Output the [x, y] coordinate of the center of the cell containing the given text.  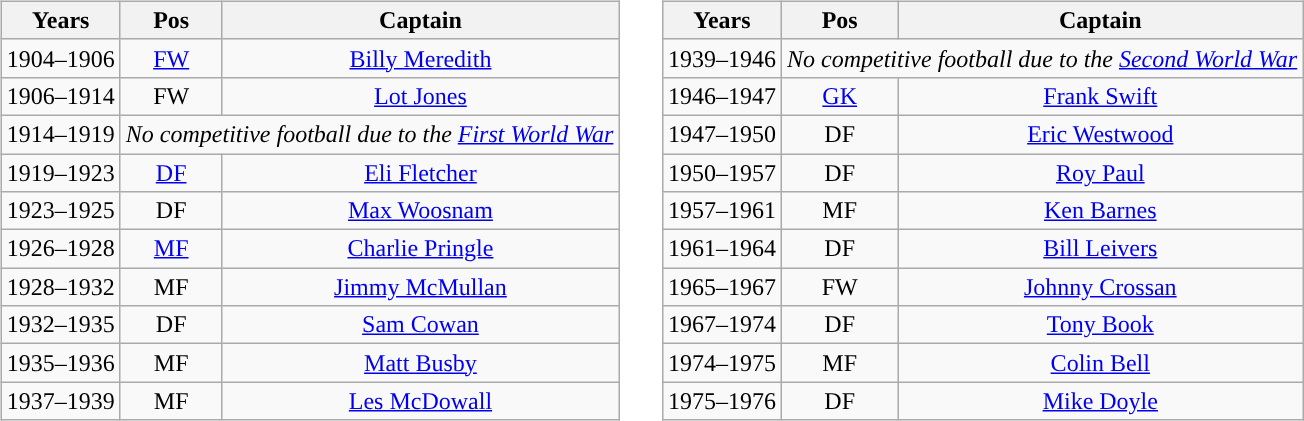
Max Woosnam [420, 211]
1950–1957 [722, 173]
Tony Book [1100, 325]
Eric Westwood [1100, 134]
Eli Fletcher [420, 173]
1957–1961 [722, 211]
1904–1906 [60, 58]
1923–1925 [60, 211]
Lot Jones [420, 96]
1939–1946 [722, 58]
Jimmy McMullan [420, 287]
1946–1947 [722, 96]
1919–1923 [60, 173]
Mike Doyle [1100, 401]
Colin Bell [1100, 363]
Sam Cowan [420, 325]
Roy Paul [1100, 173]
1932–1935 [60, 325]
Bill Leivers [1100, 249]
1974–1975 [722, 363]
Ken Barnes [1100, 211]
Johnny Crossan [1100, 287]
1961–1964 [722, 249]
1928–1932 [60, 287]
Les McDowall [420, 401]
No competitive football due to the First World War [370, 134]
1935–1936 [60, 363]
1975–1976 [722, 401]
Matt Busby [420, 363]
1906–1914 [60, 96]
Billy Meredith [420, 58]
1926–1928 [60, 249]
1965–1967 [722, 287]
1947–1950 [722, 134]
Frank Swift [1100, 96]
No competitive football due to the Second World War [1042, 58]
Charlie Pringle [420, 249]
1914–1919 [60, 134]
1967–1974 [722, 325]
GK [839, 96]
1937–1939 [60, 401]
